For the text-containing cell, return its midpoint in (x, y) coordinate format. 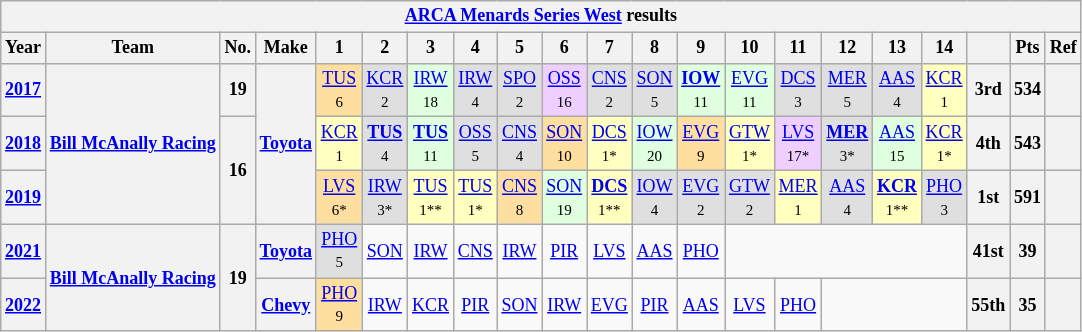
13 (898, 48)
EVG2 (701, 197)
DCS1** (609, 197)
DCS1* (609, 144)
TUS11 (431, 144)
LVS6* (339, 197)
OSS16 (564, 90)
TUS4 (385, 144)
TUS1** (431, 197)
5 (520, 48)
2019 (24, 197)
CNS (475, 251)
LVS17* (798, 144)
KCR1* (944, 144)
IRW3* (385, 197)
4th (988, 144)
SON5 (654, 90)
543 (1028, 144)
Pts (1028, 48)
GTW1* (750, 144)
EVG9 (701, 144)
SPO2 (520, 90)
Make (286, 48)
2 (385, 48)
16 (238, 170)
IRW18 (431, 90)
534 (1028, 90)
IRW4 (475, 90)
4 (475, 48)
10 (750, 48)
39 (1028, 251)
8 (654, 48)
EVG (609, 305)
DCS3 (798, 90)
CNS4 (520, 144)
TUS6 (339, 90)
TUS1* (475, 197)
PHO9 (339, 305)
CNS8 (520, 197)
PHO5 (339, 251)
11 (798, 48)
IOW4 (654, 197)
CNS2 (609, 90)
9 (701, 48)
2017 (24, 90)
6 (564, 48)
35 (1028, 305)
GTW2 (750, 197)
SON10 (564, 144)
1st (988, 197)
Team (132, 48)
No. (238, 48)
KCR (431, 305)
Chevy (286, 305)
MER1 (798, 197)
2021 (24, 251)
3rd (988, 90)
Year (24, 48)
3 (431, 48)
OSS5 (475, 144)
MER5 (848, 90)
41st (988, 251)
2022 (24, 305)
ARCA Menards Series West results (541, 16)
591 (1028, 197)
1 (339, 48)
Ref (1063, 48)
IOW20 (654, 144)
EVG11 (750, 90)
MER3* (848, 144)
12 (848, 48)
KCR2 (385, 90)
KCR1** (898, 197)
SON19 (564, 197)
2018 (24, 144)
PHO3 (944, 197)
IOW11 (701, 90)
7 (609, 48)
AAS15 (898, 144)
14 (944, 48)
55th (988, 305)
